Capture the cell that displays the provided text and extract its [x, y] central coordinate. 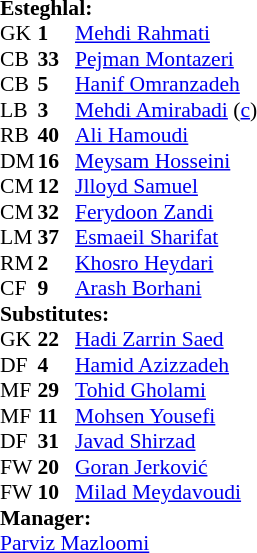
11 [57, 416]
Hanif Omranzadeh [166, 85]
1 [57, 33]
Hamid Azizzadeh [166, 365]
Jlloyd Samuel [166, 187]
LM [19, 237]
Substitutes: [128, 314]
40 [57, 135]
37 [57, 237]
Esmaeil Sharifat [166, 237]
16 [57, 161]
Tohid Gholami [166, 391]
Javad Shirzad [166, 441]
32 [57, 212]
Goran Jerković [166, 467]
12 [57, 187]
Manager: [128, 518]
Ali Hamoudi [166, 135]
RB [19, 135]
Arash Borhani [166, 289]
Mohsen Yousefi [166, 416]
Hadi Zarrin Saed [166, 339]
Khosro Heydari [166, 263]
2 [57, 263]
DM [19, 161]
Pejman Montazeri [166, 59]
RM [19, 263]
LB [19, 110]
9 [57, 289]
5 [57, 85]
29 [57, 391]
Meysam Hosseini [166, 161]
CF [19, 289]
4 [57, 365]
3 [57, 110]
33 [57, 59]
22 [57, 339]
31 [57, 441]
Mehdi Rahmati [166, 33]
10 [57, 493]
Mehdi Amirabadi (c) [166, 110]
Ferydoon Zandi [166, 212]
20 [57, 467]
Milad Meydavoudi [166, 493]
